Locate the cell with the specified text and output its (x, y) center coordinate. 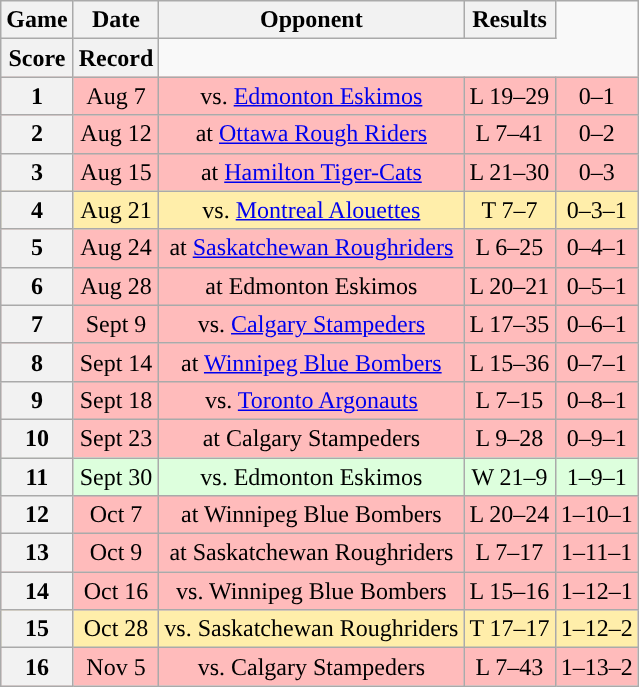
Aug 12 (116, 134)
1 (37, 96)
1–13–2 (596, 667)
L 6–25 (510, 248)
Game (37, 20)
Oct 7 (116, 515)
Results (510, 20)
at Hamilton Tiger-Cats (312, 172)
Oct 16 (116, 591)
11 (37, 477)
15 (37, 629)
Sept 30 (116, 477)
16 (37, 667)
8 (37, 362)
W 21–9 (510, 477)
1–11–1 (596, 553)
Aug 24 (116, 248)
Sept 23 (116, 438)
10 (37, 438)
Aug 21 (116, 210)
Date (116, 20)
Aug 28 (116, 286)
Oct 9 (116, 553)
3 (37, 172)
L 9–28 (510, 438)
L 7–17 (510, 553)
1–12–2 (596, 629)
0–7–1 (596, 362)
12 (37, 515)
vs. Montreal Alouettes (312, 210)
at Ottawa Rough Riders (312, 134)
6 (37, 286)
Record (116, 58)
L 21–30 (510, 172)
0–3–1 (596, 210)
at Calgary Stampeders (312, 438)
Sept 14 (116, 362)
0–2 (596, 134)
at Edmonton Eskimos (312, 286)
0–1 (596, 96)
L 7–41 (510, 134)
L 17–35 (510, 324)
L 15–16 (510, 591)
4 (37, 210)
1–9–1 (596, 477)
14 (37, 591)
vs. Winnipeg Blue Bombers (312, 591)
Oct 28 (116, 629)
Opponent (312, 20)
L 15–36 (510, 362)
9 (37, 400)
T 7–7 (510, 210)
0–8–1 (596, 400)
L 7–15 (510, 400)
L 20–24 (510, 515)
0–4–1 (596, 248)
L 19–29 (510, 96)
1–12–1 (596, 591)
5 (37, 248)
Aug 7 (116, 96)
Sept 9 (116, 324)
0–9–1 (596, 438)
0–5–1 (596, 286)
1–10–1 (596, 515)
L 20–21 (510, 286)
vs. Saskatchewan Roughriders (312, 629)
T 17–17 (510, 629)
13 (37, 553)
Aug 15 (116, 172)
Sept 18 (116, 400)
2 (37, 134)
L 7–43 (510, 667)
0–3 (596, 172)
Nov 5 (116, 667)
vs. Toronto Argonauts (312, 400)
0–6–1 (596, 324)
Score (37, 58)
7 (37, 324)
